Identify which cell holds the provided text, then report its (X, Y) central coordinate. 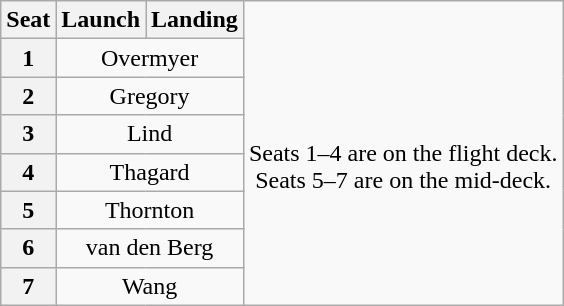
Wang (150, 286)
Seats 1–4 are on the flight deck.Seats 5–7 are on the mid-deck. (403, 153)
Overmyer (150, 58)
1 (28, 58)
Lind (150, 134)
6 (28, 248)
5 (28, 210)
4 (28, 172)
Seat (28, 20)
Gregory (150, 96)
7 (28, 286)
3 (28, 134)
Launch (101, 20)
Landing (195, 20)
Thornton (150, 210)
Thagard (150, 172)
2 (28, 96)
van den Berg (150, 248)
